Detect which cell encompasses the target text, then output its (x, y) center coordinate. 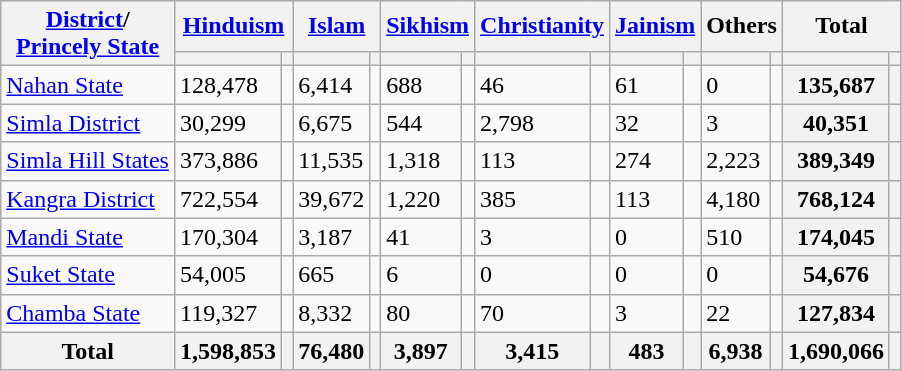
768,124 (836, 199)
Simla District (88, 123)
1,598,853 (228, 351)
6,414 (332, 85)
174,045 (836, 237)
32 (647, 123)
127,834 (836, 313)
688 (421, 85)
Mandi State (88, 237)
Jainism (656, 26)
722,554 (228, 199)
8,332 (332, 313)
Sikhism (428, 26)
Simla Hill States (88, 161)
Others (742, 26)
4,180 (736, 199)
40,351 (836, 123)
665 (332, 275)
119,327 (228, 313)
22 (736, 313)
61 (647, 85)
135,687 (836, 85)
170,304 (228, 237)
128,478 (228, 85)
385 (532, 199)
54,005 (228, 275)
Islam (337, 26)
1,220 (421, 199)
30,299 (228, 123)
District/Princely State (88, 34)
483 (647, 351)
Suket State (88, 275)
Chamba State (88, 313)
39,672 (332, 199)
70 (532, 313)
6,675 (332, 123)
6,938 (736, 351)
3,187 (332, 237)
3,415 (532, 351)
544 (421, 123)
Christianity (542, 26)
274 (647, 161)
54,676 (836, 275)
46 (532, 85)
1,318 (421, 161)
1,690,066 (836, 351)
510 (736, 237)
2,798 (532, 123)
11,535 (332, 161)
Hinduism (233, 26)
Kangra District (88, 199)
3,897 (421, 351)
76,480 (332, 351)
373,886 (228, 161)
Nahan State (88, 85)
389,349 (836, 161)
6 (421, 275)
2,223 (736, 161)
41 (421, 237)
80 (421, 313)
